Detect which cell encompasses the target text, then output its [X, Y] center coordinate. 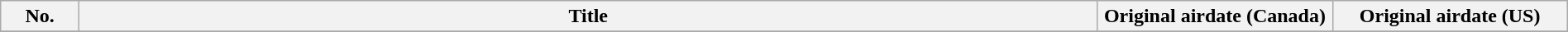
Original airdate (Canada) [1215, 16]
Original airdate (US) [1450, 16]
No. [40, 16]
Title [587, 16]
